Provide the (x, y) coordinate of the cell's center where the given text is located.  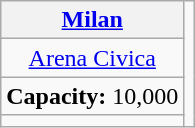
Capacity: 10,000 (92, 96)
Arena Civica (92, 58)
Milan (92, 20)
